For the text-containing cell, return its midpoint in [x, y] coordinate format. 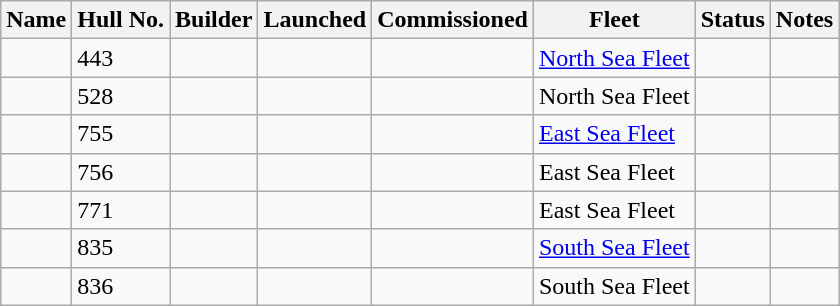
756 [121, 172]
443 [121, 58]
Launched [315, 20]
Status [732, 20]
Name [36, 20]
835 [121, 248]
Commissioned [453, 20]
Hull No. [121, 20]
755 [121, 134]
Notes [804, 20]
528 [121, 96]
Fleet [614, 20]
771 [121, 210]
Builder [214, 20]
836 [121, 286]
